Identify which cell holds the provided text, then report its (x, y) central coordinate. 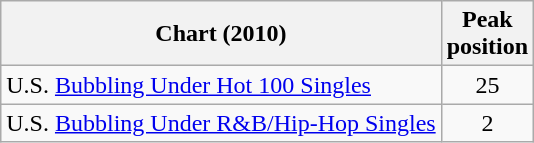
25 (487, 85)
U.S. Bubbling Under Hot 100 Singles (221, 85)
2 (487, 123)
Chart (2010) (221, 34)
Peakposition (487, 34)
U.S. Bubbling Under R&B/Hip-Hop Singles (221, 123)
